Return (x, y) of the center of cell containing provided text 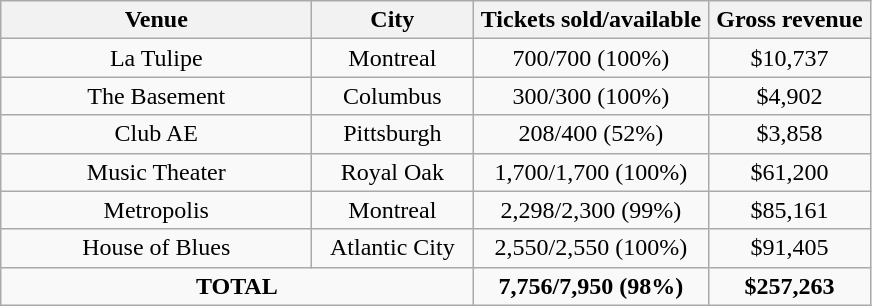
Music Theater (156, 172)
House of Blues (156, 248)
1,700/1,700 (100%) (591, 172)
La Tulipe (156, 58)
Columbus (392, 96)
$85,161 (790, 210)
300/300 (100%) (591, 96)
7,756/7,950 (98%) (591, 286)
$3,858 (790, 134)
$91,405 (790, 248)
Pittsburgh (392, 134)
$10,737 (790, 58)
TOTAL (237, 286)
Gross revenue (790, 20)
Royal Oak (392, 172)
2,550/2,550 (100%) (591, 248)
700/700 (100%) (591, 58)
$4,902 (790, 96)
2,298/2,300 (99%) (591, 210)
208/400 (52%) (591, 134)
Club AE (156, 134)
Atlantic City (392, 248)
$61,200 (790, 172)
City (392, 20)
The Basement (156, 96)
Venue (156, 20)
Tickets sold/available (591, 20)
$257,263 (790, 286)
Metropolis (156, 210)
